Capture the cell that displays the provided text and extract its (X, Y) central coordinate. 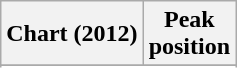
Peakposition (189, 34)
Chart (2012) (72, 34)
